Extract the (X, Y) coordinate from the center of the cell holding the provided text.  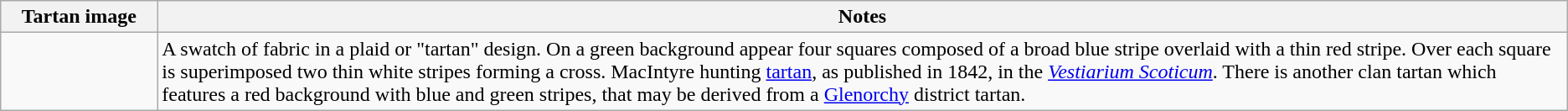
Tartan image (79, 17)
Notes (863, 17)
